Output the (x, y) coordinate of the center of the cell containing the given text.  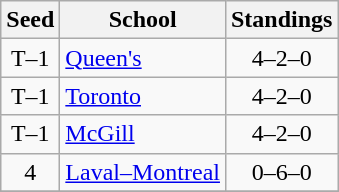
Laval–Montreal (143, 172)
McGill (143, 134)
Seed (30, 20)
0–6–0 (281, 172)
Queen's (143, 58)
Standings (281, 20)
Toronto (143, 96)
School (143, 20)
4 (30, 172)
